Extract the [X, Y] coordinate from the center of the cell holding the provided text.  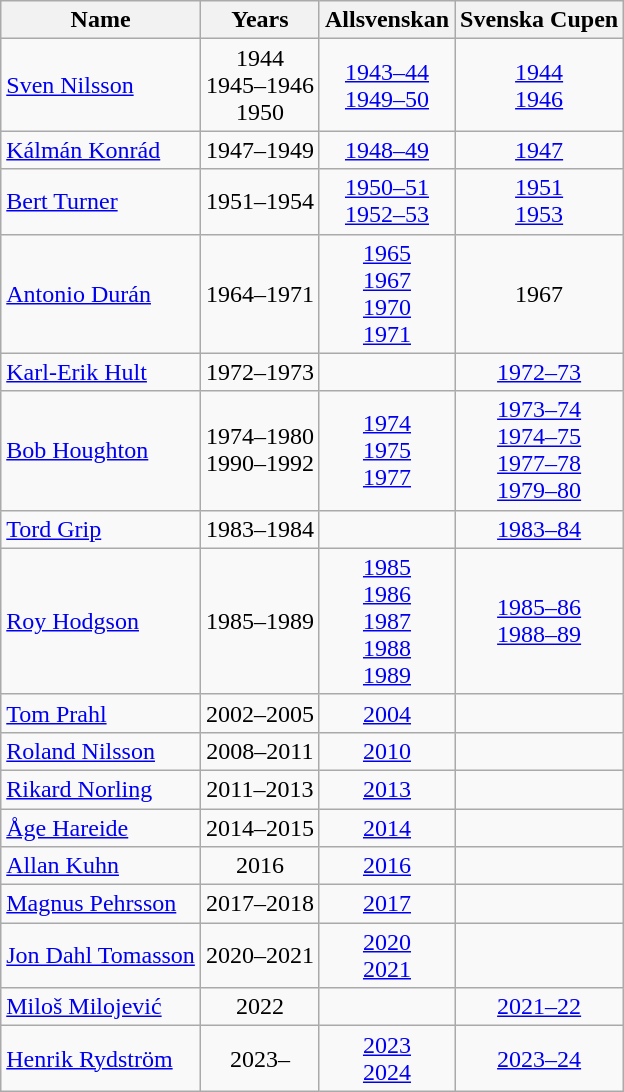
1967 [540, 294]
1951–1954 [260, 202]
Sven Nilsson [101, 85]
19441946 [540, 85]
2023–24 [540, 1058]
1985–1989 [260, 621]
Åge Hareide [101, 827]
2021–22 [540, 1007]
1948–49 [386, 150]
2022 [260, 1007]
1983–84 [540, 529]
Rikard Norling [101, 789]
1947–1949 [260, 150]
1973–741974–751977–781979–80 [540, 450]
Roland Nilsson [101, 751]
2011–2013 [260, 789]
Kálmán Konrád [101, 150]
Antonio Durán [101, 294]
Bert Turner [101, 202]
Years [260, 20]
20232024 [386, 1058]
Roy Hodgson [101, 621]
1950–511952–53 [386, 202]
Name [101, 20]
19511953 [540, 202]
Jon Dahl Tomasson [101, 956]
1964–1971 [260, 294]
1972–1973 [260, 372]
Allan Kuhn [101, 866]
Svenska Cupen [540, 20]
1983–1984 [260, 529]
2013 [386, 789]
2002–2005 [260, 713]
1972–73 [540, 372]
2014 [386, 827]
2017–2018 [260, 904]
2010 [386, 751]
Allsvenskan [386, 20]
1947 [540, 150]
19441945–19461950 [260, 85]
Tom Prahl [101, 713]
197419751977 [386, 450]
19851986198719881989 [386, 621]
2020–2021 [260, 956]
2014–2015 [260, 827]
Miloš Milojević [101, 1007]
2008–2011 [260, 751]
1943–441949–50 [386, 85]
1985–861988–89 [540, 621]
Henrik Rydström [101, 1058]
1965196719701971 [386, 294]
1974–19801990–1992 [260, 450]
Tord Grip [101, 529]
Bob Houghton [101, 450]
20202021 [386, 956]
Magnus Pehrsson [101, 904]
2004 [386, 713]
2023– [260, 1058]
Karl-Erik Hult [101, 372]
2017 [386, 904]
